Determine the [X, Y] coordinate at the center of the cell enclosing the given text.  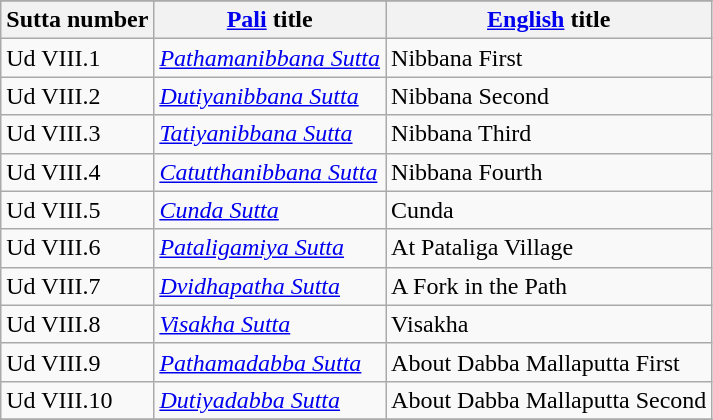
Nibbana Third [549, 134]
Ud VIII.6 [78, 248]
Dutiyadabba Sutta [270, 400]
Ud VIII.1 [78, 58]
Ud VIII.3 [78, 134]
Dutiyanibbana Sutta [270, 96]
Ud VIII.4 [78, 172]
Tatiyanibbana Sutta [270, 134]
Pathamadabba Sutta [270, 362]
Pathamanibbana Sutta [270, 58]
Catutthanibbana Sutta [270, 172]
Ud VIII.7 [78, 286]
Ud VIII.8 [78, 324]
Sutta number [78, 20]
Visakha [549, 324]
English title [549, 20]
About Dabba Mallaputta Second [549, 400]
Ud VIII.10 [78, 400]
Ud VIII.5 [78, 210]
Nibbana Fourth [549, 172]
Visakha Sutta [270, 324]
Ud VIII.2 [78, 96]
A Fork in the Path [549, 286]
Cunda Sutta [270, 210]
Pali title [270, 20]
Pataligamiya Sutta [270, 248]
About Dabba Mallaputta First [549, 362]
Nibbana First [549, 58]
Nibbana Second [549, 96]
Ud VIII.9 [78, 362]
Cunda [549, 210]
Dvidhapatha Sutta [270, 286]
At Pataliga Village [549, 248]
